Search for the cell housing the specified text and yield its (x, y) center coordinate. 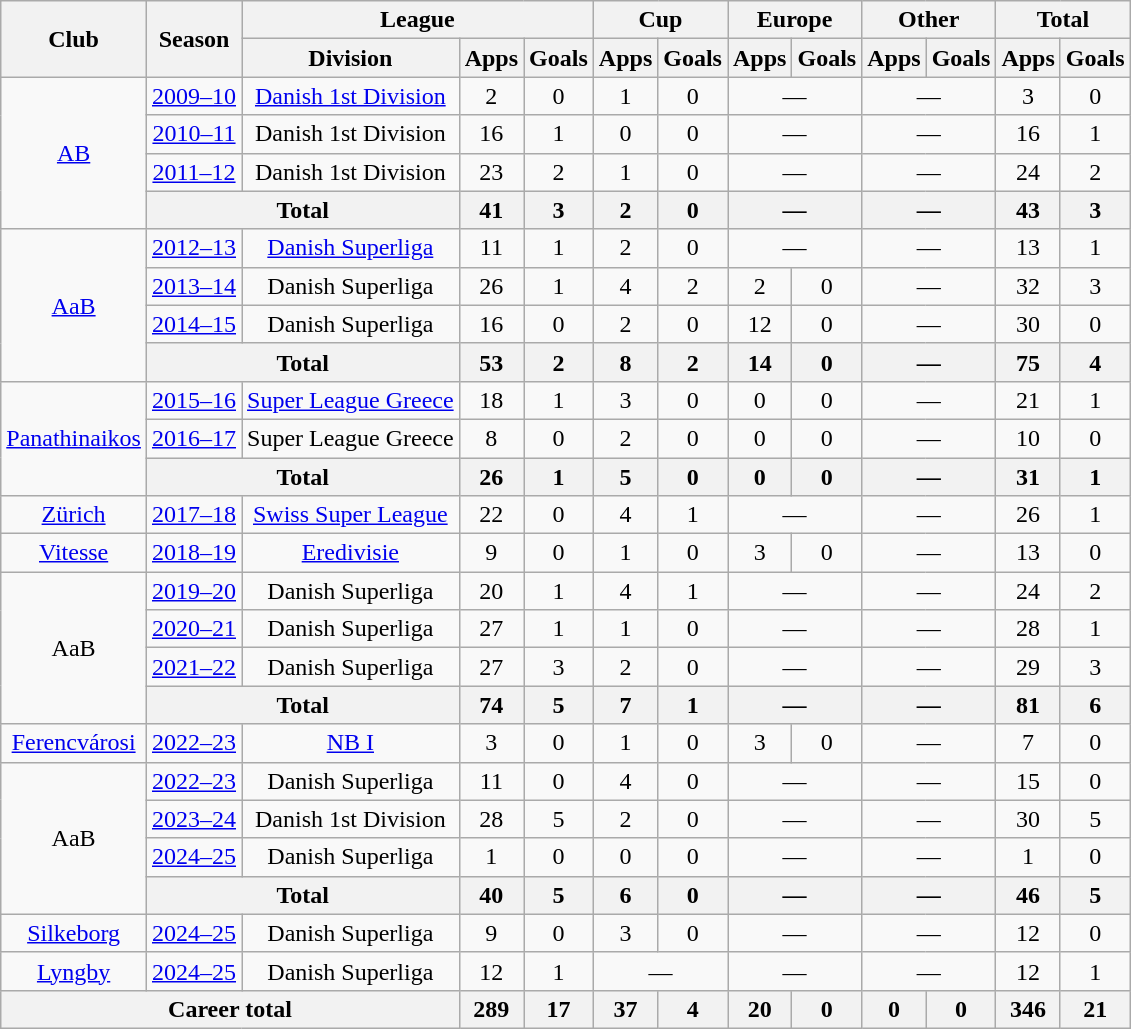
32 (1028, 286)
2012–13 (194, 248)
46 (1028, 895)
289 (491, 1009)
Ferencvárosi (74, 743)
15 (1028, 781)
Swiss Super League (351, 515)
41 (491, 210)
53 (491, 362)
23 (491, 172)
18 (491, 400)
2014–15 (194, 324)
17 (559, 1009)
Cup (660, 20)
31 (1028, 477)
2016–17 (194, 438)
AB (74, 153)
29 (1028, 667)
81 (1028, 705)
75 (1028, 362)
74 (491, 705)
Division (351, 58)
2023–24 (194, 819)
2009–10 (194, 96)
Club (74, 39)
Panathinaikos (74, 438)
League (418, 20)
10 (1028, 438)
Career total (230, 1009)
22 (491, 515)
2017–18 (194, 515)
Lyngby (74, 971)
2010–11 (194, 134)
2013–14 (194, 286)
Silkeborg (74, 933)
2020–21 (194, 629)
Vitesse (74, 553)
Europe (795, 20)
37 (625, 1009)
Eredivisie (351, 553)
40 (491, 895)
43 (1028, 210)
Zürich (74, 515)
2018–19 (194, 553)
2021–22 (194, 667)
NB I (351, 743)
14 (760, 362)
2015–16 (194, 400)
2011–12 (194, 172)
Season (194, 39)
Other (929, 20)
346 (1028, 1009)
2019–20 (194, 591)
